Return the [X, Y] coordinate for the center point of the cell that contains the specified text.  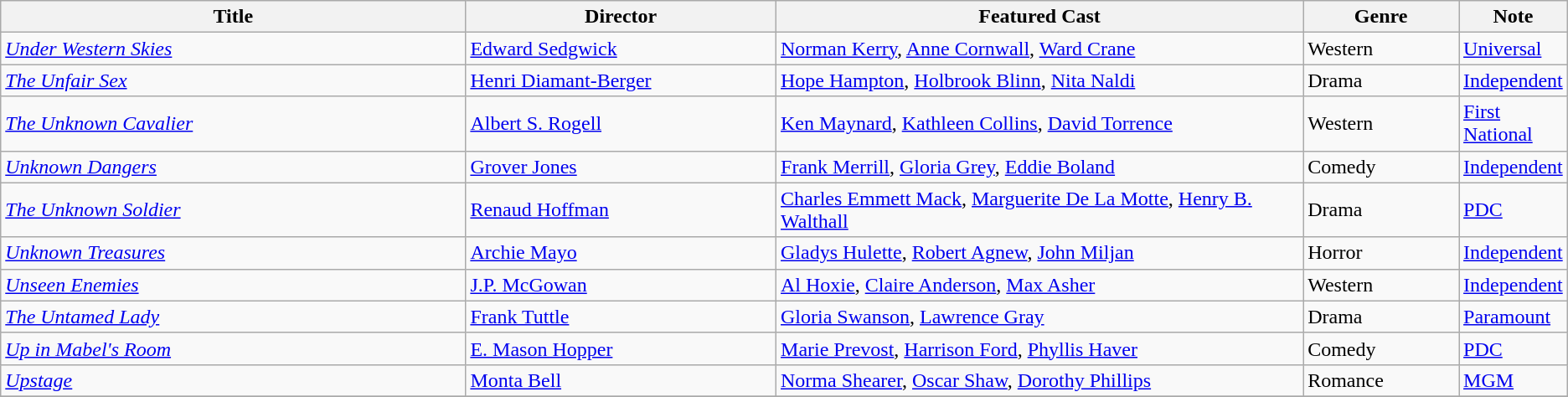
The Untamed Lady [233, 317]
J.P. McGowan [622, 285]
Albert S. Rogell [622, 124]
Up in Mabel's Room [233, 348]
Renaud Hoffman [622, 209]
Title [233, 17]
Archie Mayo [622, 253]
Horror [1381, 253]
Henri Diamant-Berger [622, 80]
Al Hoxie, Claire Anderson, Max Asher [1040, 285]
Gladys Hulette, Robert Agnew, John Miljan [1040, 253]
Under Western Skies [233, 49]
Frank Merrill, Gloria Grey, Eddie Boland [1040, 167]
Paramount [1514, 317]
Ken Maynard, Kathleen Collins, David Torrence [1040, 124]
Norma Shearer, Oscar Shaw, Dorothy Phillips [1040, 380]
Featured Cast [1040, 17]
Note [1514, 17]
E. Mason Hopper [622, 348]
Romance [1381, 380]
Frank Tuttle [622, 317]
Unknown Dangers [233, 167]
The Unfair Sex [233, 80]
The Unknown Soldier [233, 209]
Upstage [233, 380]
Grover Jones [622, 167]
Universal [1514, 49]
Marie Prevost, Harrison Ford, Phyllis Haver [1040, 348]
Unseen Enemies [233, 285]
Monta Bell [622, 380]
Charles Emmett Mack, Marguerite De La Motte, Henry B. Walthall [1040, 209]
MGM [1514, 380]
Gloria Swanson, Lawrence Gray [1040, 317]
Genre [1381, 17]
Norman Kerry, Anne Cornwall, Ward Crane [1040, 49]
The Unknown Cavalier [233, 124]
First National [1514, 124]
Unknown Treasures [233, 253]
Edward Sedgwick [622, 49]
Hope Hampton, Holbrook Blinn, Nita Naldi [1040, 80]
Director [622, 17]
